Scan for the cell matching the given text and deliver its [X, Y] coordinate at center. 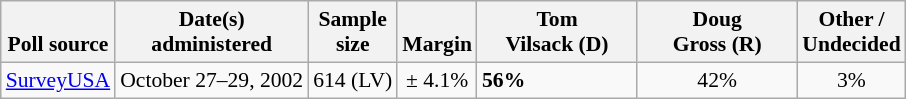
October 27–29, 2002 [212, 80]
Margin [437, 32]
Samplesize [352, 32]
TomVilsack (D) [557, 32]
614 (LV) [352, 80]
3% [851, 80]
Date(s)administered [212, 32]
DougGross (R) [717, 32]
56% [557, 80]
SurveyUSA [58, 80]
± 4.1% [437, 80]
Poll source [58, 32]
42% [717, 80]
Other /Undecided [851, 32]
